Provide the (X, Y) coordinate of the cell's center where the given text is located.  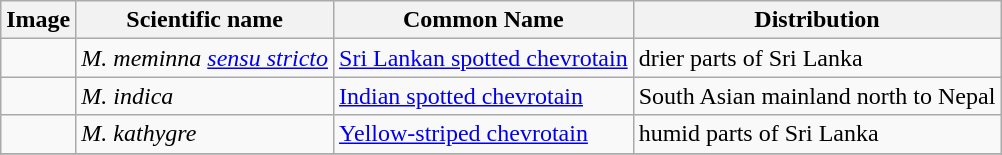
Indian spotted chevrotain (484, 96)
South Asian mainland north to Nepal (817, 96)
Sri Lankan spotted chevrotain (484, 58)
M. indica (205, 96)
Distribution (817, 20)
Common Name (484, 20)
Yellow-striped chevrotain (484, 134)
M. kathygre (205, 134)
Scientific name (205, 20)
drier parts of Sri Lanka (817, 58)
M. meminna sensu stricto (205, 58)
humid parts of Sri Lanka (817, 134)
Image (38, 20)
